From the cell containing the given text, extract its center point as [x, y] coordinate. 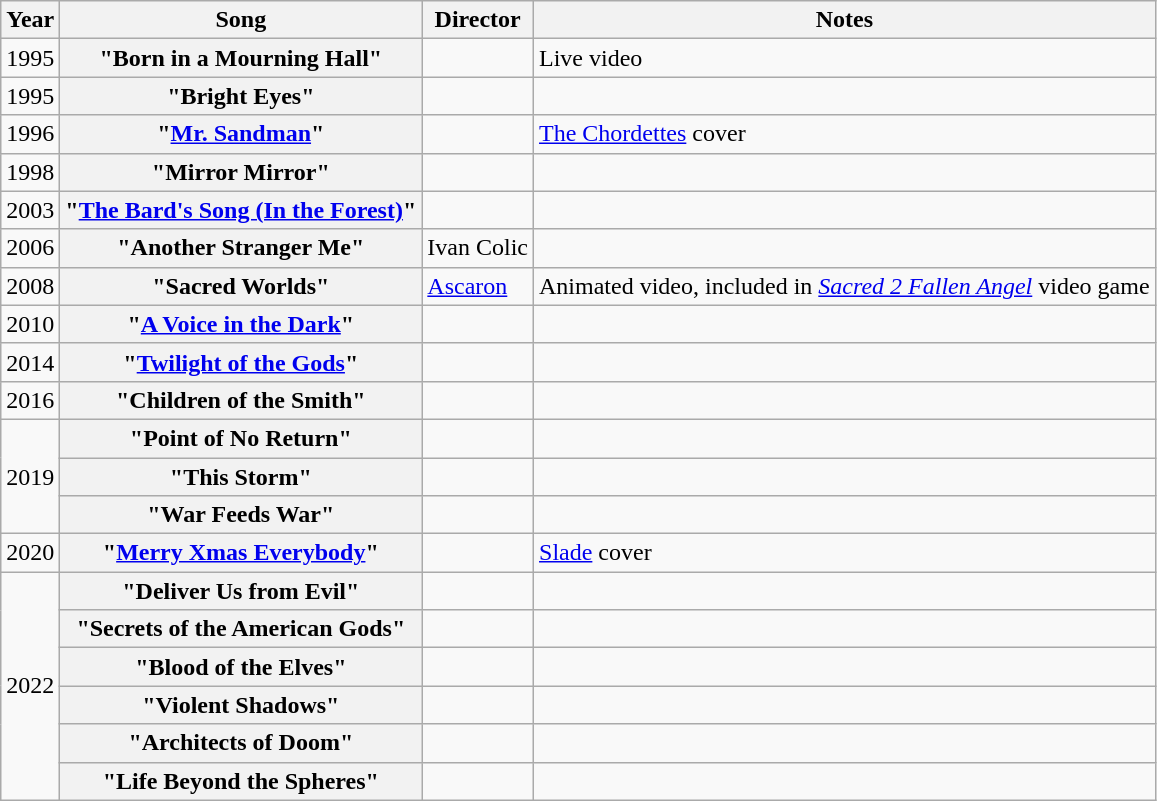
Ivan Colic [478, 248]
"Children of the Smith" [241, 400]
Notes [845, 20]
Ascaron [478, 286]
2003 [30, 210]
"Violent Shadows" [241, 705]
"Mirror Mirror" [241, 172]
"A Voice in the Dark" [241, 324]
"This Storm" [241, 477]
2010 [30, 324]
2020 [30, 553]
2006 [30, 248]
Director [478, 20]
Animated video, included in Sacred 2 Fallen Angel video game [845, 286]
"Another Stranger Me" [241, 248]
"Twilight of the Gods" [241, 362]
Slade cover [845, 553]
"Life Beyond the Spheres" [241, 781]
2008 [30, 286]
"Architects of Doom" [241, 743]
"Deliver Us from Evil" [241, 591]
"Point of No Return" [241, 438]
"Born in a Mourning Hall" [241, 58]
"Bright Eyes" [241, 96]
"Secrets of the American Gods" [241, 629]
"Mr. Sandman" [241, 134]
The Chordettes cover [845, 134]
"War Feeds War" [241, 515]
"The Bard's Song (In the Forest)" [241, 210]
2016 [30, 400]
"Sacred Worlds" [241, 286]
2019 [30, 476]
"Merry Xmas Everybody" [241, 553]
"Blood of the Elves" [241, 667]
Live video [845, 58]
2022 [30, 686]
1998 [30, 172]
Song [241, 20]
Year [30, 20]
1996 [30, 134]
2014 [30, 362]
